For the text-containing cell, return its midpoint in [x, y] coordinate format. 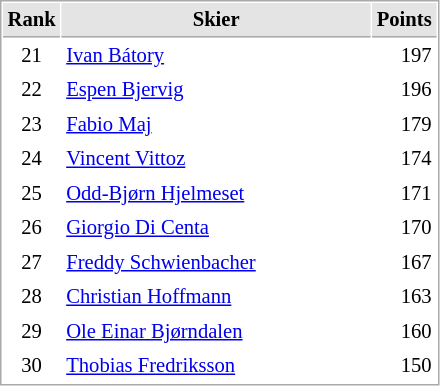
167 [404, 262]
160 [404, 332]
21 [32, 56]
163 [404, 296]
Freddy Schwienbacher [216, 262]
196 [404, 90]
26 [32, 228]
27 [32, 262]
Fabio Maj [216, 124]
171 [404, 194]
197 [404, 56]
Giorgio Di Centa [216, 228]
Vincent Vittoz [216, 158]
Espen Bjervig [216, 90]
28 [32, 296]
150 [404, 366]
29 [32, 332]
Ole Einar Bjørndalen [216, 332]
Skier [216, 20]
30 [32, 366]
24 [32, 158]
170 [404, 228]
Odd-Bjørn Hjelmeset [216, 194]
Ivan Bátory [216, 56]
22 [32, 90]
Thobias Fredriksson [216, 366]
174 [404, 158]
Points [404, 20]
179 [404, 124]
Rank [32, 20]
23 [32, 124]
Christian Hoffmann [216, 296]
25 [32, 194]
